Return (x, y) of the center of cell containing provided text 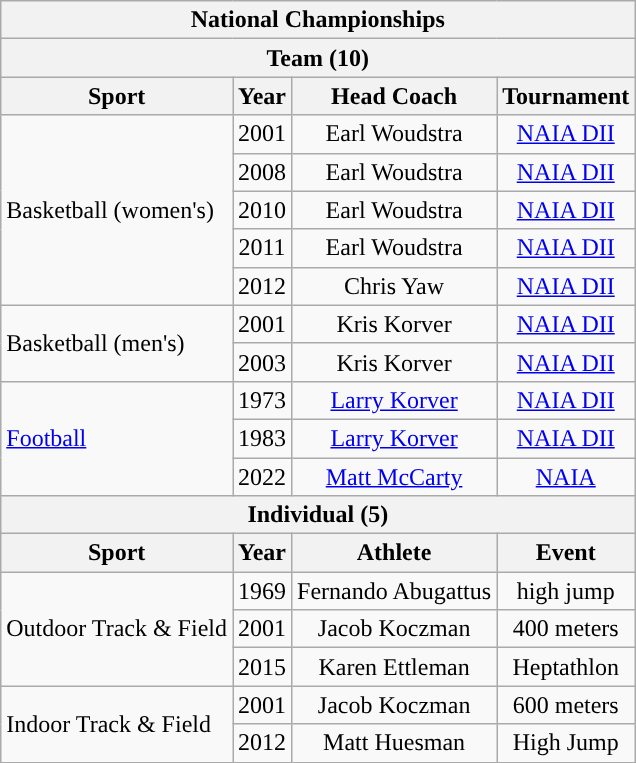
600 meters (566, 705)
Matt McCarty (394, 477)
Football (117, 438)
Outdoor Track & Field (117, 629)
Head Coach (394, 96)
high jump (566, 591)
Heptathlon (566, 667)
Fernando Abugattus (394, 591)
1969 (262, 591)
2011 (262, 248)
1973 (262, 400)
2003 (262, 362)
Basketball (women's) (117, 210)
High Jump (566, 743)
Basketball (men's) (117, 343)
Team (10) (318, 58)
400 meters (566, 629)
Individual (5) (318, 515)
2008 (262, 172)
2022 (262, 477)
Indoor Track & Field (117, 724)
Athlete (394, 553)
Event (566, 553)
Karen Ettleman (394, 667)
Chris Yaw (394, 286)
2015 (262, 667)
NAIA (566, 477)
National Championships (318, 20)
2010 (262, 210)
Tournament (566, 96)
1983 (262, 438)
Matt Huesman (394, 743)
